Determine the [X, Y] coordinate at the center of the cell enclosing the given text.  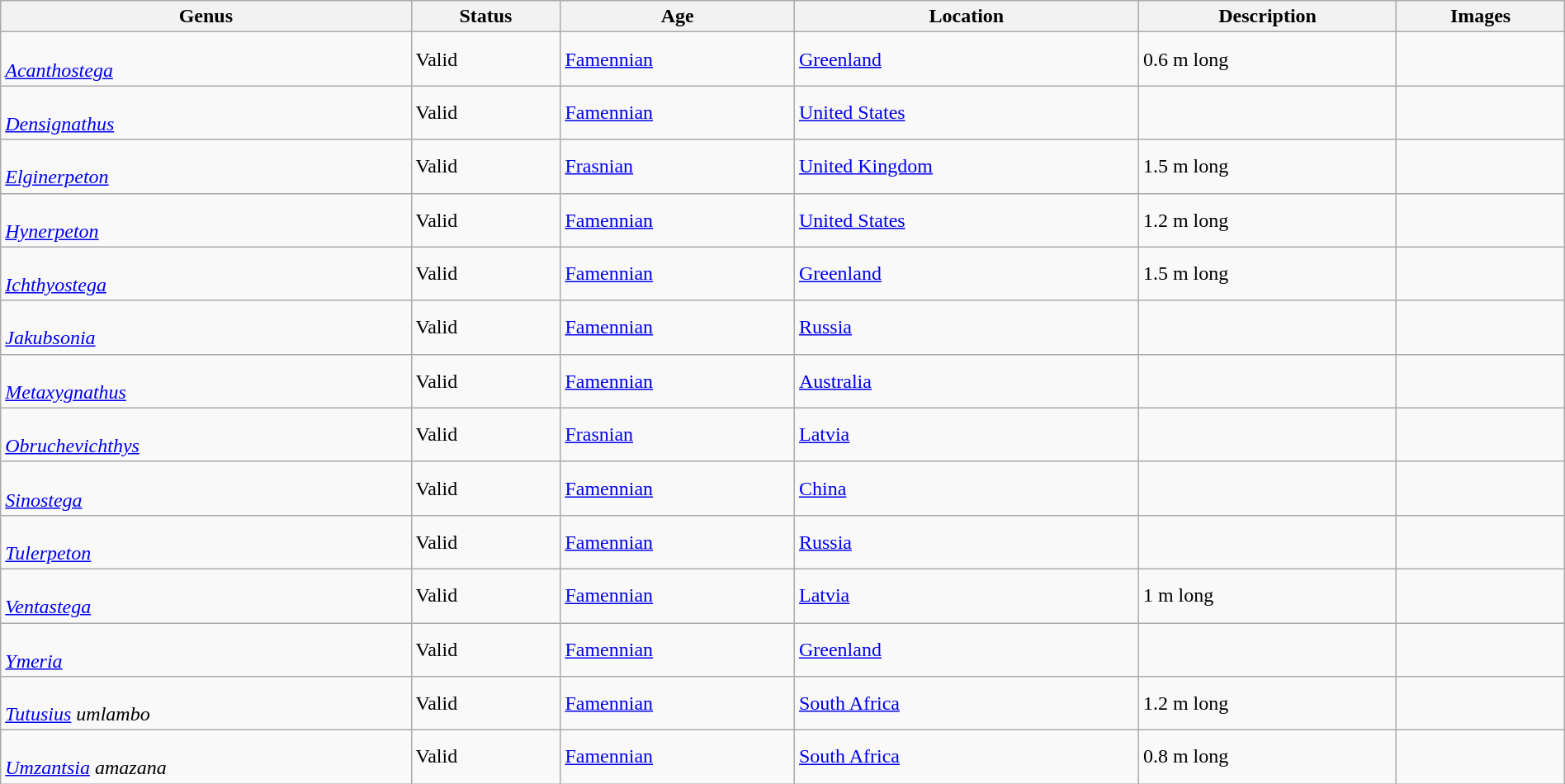
Tutusius umlambo [206, 703]
0.6 m long [1268, 59]
China [966, 489]
Acanthostega [206, 59]
Tulerpeton [206, 541]
Umzantsia amazana [206, 758]
Obruchevichthys [206, 434]
Ichthyostega [206, 274]
Ventastega [206, 596]
Genus [206, 17]
Age [678, 17]
Elginerpeton [206, 167]
Australia [966, 381]
Sinostega [206, 489]
Metaxygnathus [206, 381]
Location [966, 17]
Densignathus [206, 112]
United Kingdom [966, 167]
Status [485, 17]
Jakubsonia [206, 327]
Description [1268, 17]
1 m long [1268, 596]
Hynerpeton [206, 220]
Ymeria [206, 649]
Images [1481, 17]
0.8 m long [1268, 758]
